Return the (x, y) coordinate for the center point of the cell that contains the specified text.  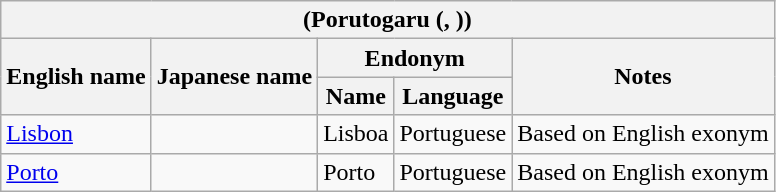
(Porutogaru (, )) (388, 20)
English name (76, 77)
Endonym (415, 58)
Notes (643, 77)
Name (356, 96)
Lisbon (76, 134)
Language (453, 96)
Lisboa (356, 134)
Japanese name (234, 77)
